From the cell containing the given text, extract its center point as [x, y] coordinate. 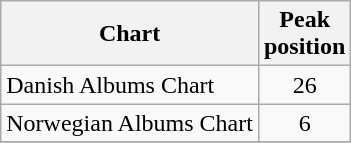
Danish Albums Chart [130, 85]
Chart [130, 34]
26 [304, 85]
Peakposition [304, 34]
6 [304, 123]
Norwegian Albums Chart [130, 123]
